Search for the cell housing the specified text and yield its [x, y] center coordinate. 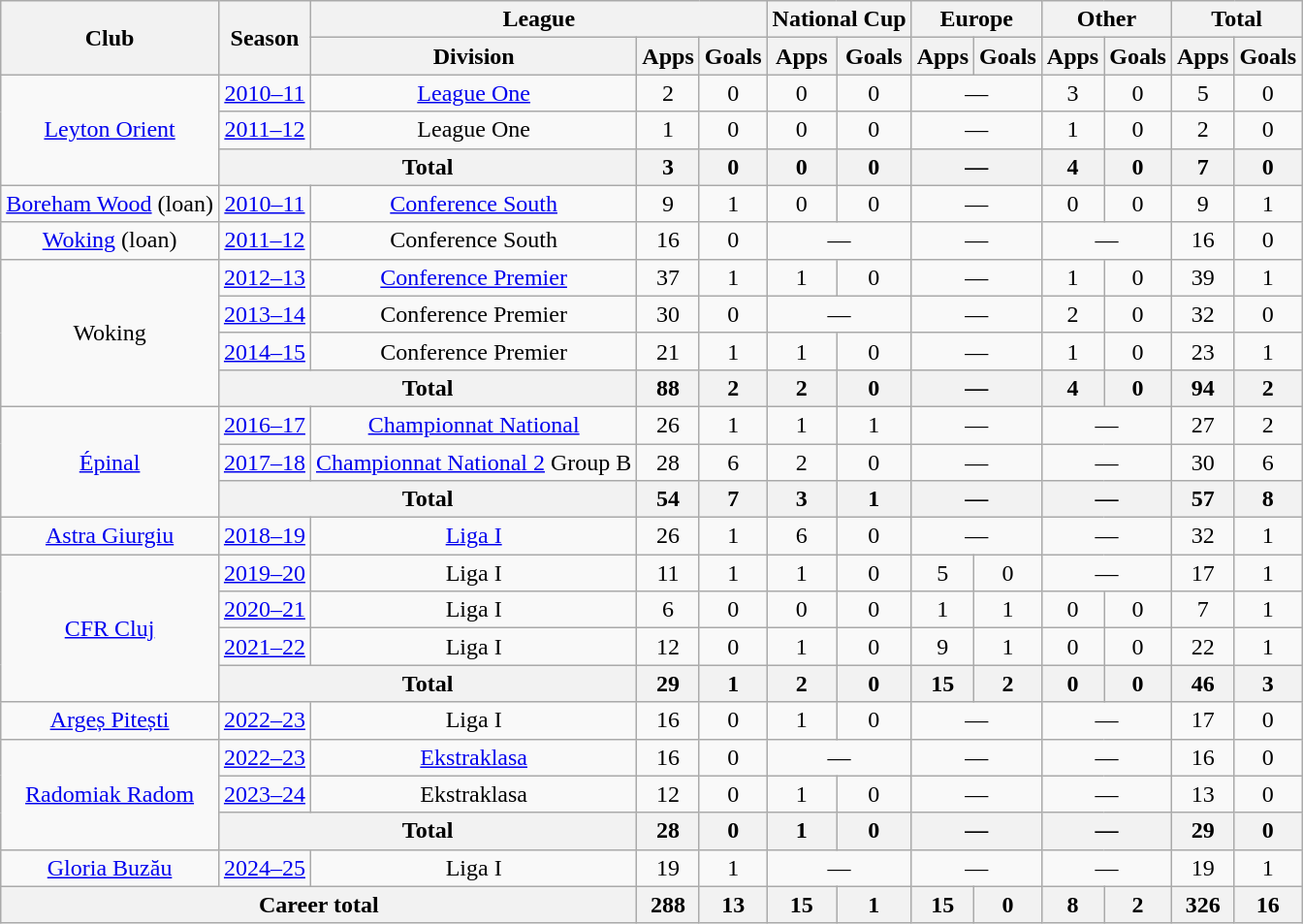
Boreham Wood (loan) [111, 204]
11 [668, 573]
39 [1202, 277]
CFR Cluj [111, 628]
2014–15 [264, 351]
2018–19 [264, 536]
Club [111, 38]
Argeș Pitești [111, 720]
League [539, 19]
57 [1202, 499]
37 [668, 277]
Championnat National 2 Group B [473, 462]
22 [1202, 647]
Woking [111, 333]
Épinal [111, 462]
Division [473, 56]
Woking (loan) [111, 240]
2023–24 [264, 794]
2017–18 [264, 462]
2016–17 [264, 425]
23 [1202, 351]
Europe [976, 19]
Leyton Orient [111, 130]
326 [1202, 905]
54 [668, 499]
2012–13 [264, 277]
National Cup [840, 19]
Other [1106, 19]
2021–22 [264, 647]
Gloria Buzău [111, 868]
Season [264, 38]
Championnat National [473, 425]
288 [668, 905]
21 [668, 351]
88 [668, 388]
2013–14 [264, 314]
Radomiak Radom [111, 794]
Astra Giurgiu [111, 536]
27 [1202, 425]
46 [1202, 684]
2024–25 [264, 868]
94 [1202, 388]
Career total [319, 905]
2020–21 [264, 610]
2019–20 [264, 573]
